Pinpoint the cell where the given text exists, returning its (X, Y) midpoint coordinate. 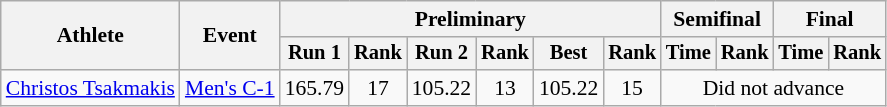
Event (230, 36)
165.79 (314, 88)
Christos Tsakmakis (90, 88)
Run 2 (442, 54)
Men's C-1 (230, 88)
Best (568, 54)
Run 1 (314, 54)
Did not advance (774, 88)
15 (632, 88)
17 (378, 88)
Final (829, 19)
Preliminary (470, 19)
13 (505, 88)
Athlete (90, 36)
Semifinal (717, 19)
